Locate the cell with the specified text and output its [X, Y] center coordinate. 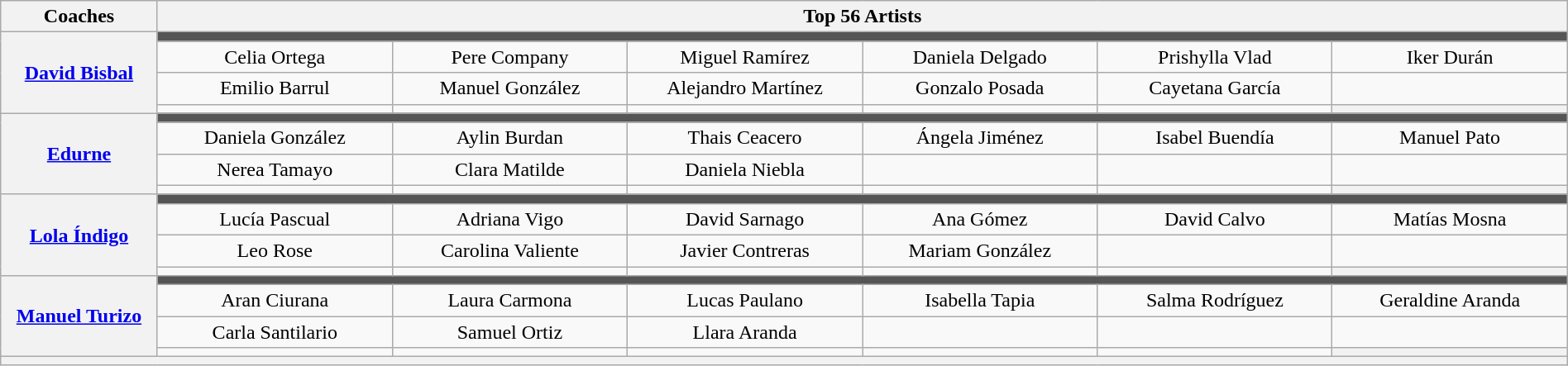
Celia Ortega [275, 57]
Cayetana García [1215, 88]
Miguel Ramírez [745, 57]
David Bisbal [79, 73]
Daniela Niebla [745, 169]
Coaches [79, 17]
Ángela Jiménez [980, 138]
Emilio Barrul [275, 88]
Pere Company [509, 57]
Isabel Buendía [1215, 138]
Daniela González [275, 138]
Top 56 Artists [862, 17]
Geraldine Aranda [1450, 301]
Samuel Ortiz [509, 332]
Edurne [79, 154]
Aylin Burdan [509, 138]
Thais Ceacero [745, 138]
David Calvo [1215, 219]
Manuel Pato [1450, 138]
Daniela Delgado [980, 57]
Aran Ciurana [275, 301]
Iker Durán [1450, 57]
Lucía Pascual [275, 219]
Mariam González [980, 250]
Llara Aranda [745, 332]
Lola Índigo [79, 235]
Salma Rodríguez [1215, 301]
Laura Carmona [509, 301]
Leo Rose [275, 250]
Nerea Tamayo [275, 169]
Alejandro Martínez [745, 88]
Ana Gómez [980, 219]
Manuel Turizo [79, 316]
Carla Santilario [275, 332]
Manuel González [509, 88]
Isabella Tapia [980, 301]
Carolina Valiente [509, 250]
Prishylla Vlad [1215, 57]
Clara Matilde [509, 169]
Gonzalo Posada [980, 88]
Adriana Vigo [509, 219]
Matías Mosna [1450, 219]
David Sarnago [745, 219]
Javier Contreras [745, 250]
Lucas Paulano [745, 301]
